Extract the (X, Y) coordinate from the center of the cell holding the provided text.  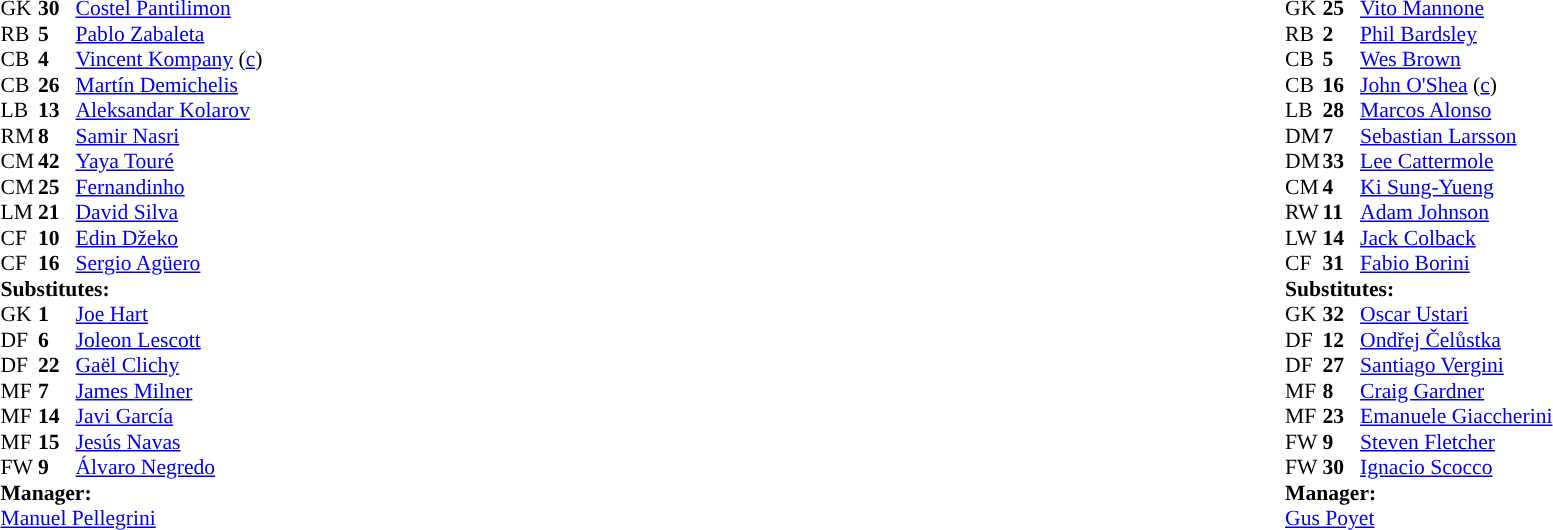
Joe Hart (170, 315)
21 (57, 213)
23 (1342, 417)
12 (1342, 340)
Phil Bardsley (1456, 34)
Vincent Kompany (c) (170, 59)
Aleksandar Kolarov (170, 111)
Ki Sung-Yueng (1456, 187)
John O'Shea (c) (1456, 85)
11 (1342, 213)
32 (1342, 315)
Fernandinho (170, 187)
Craig Gardner (1456, 391)
27 (1342, 365)
Wes Brown (1456, 59)
Ignacio Scocco (1456, 467)
26 (57, 85)
33 (1342, 161)
Martín Demichelis (170, 85)
LW (1304, 238)
Álvaro Negredo (170, 467)
Oscar Ustari (1456, 315)
30 (1342, 467)
Jesús Navas (170, 442)
Yaya Touré (170, 161)
David Silva (170, 213)
Ondřej Čelůstka (1456, 340)
Pablo Zabaleta (170, 34)
Samir Nasri (170, 136)
Jack Colback (1456, 238)
Joleon Lescott (170, 340)
Sebastian Larsson (1456, 136)
31 (1342, 263)
LM (19, 213)
28 (1342, 111)
25 (57, 187)
Fabio Borini (1456, 263)
Emanuele Giaccherini (1456, 417)
6 (57, 340)
RW (1304, 213)
Steven Fletcher (1456, 442)
James Milner (170, 391)
Gaël Clichy (170, 365)
15 (57, 442)
2 (1342, 34)
42 (57, 161)
Sergio Agüero (170, 263)
RM (19, 136)
Javi García (170, 417)
Santiago Vergini (1456, 365)
13 (57, 111)
10 (57, 238)
Marcos Alonso (1456, 111)
22 (57, 365)
Lee Cattermole (1456, 161)
1 (57, 315)
Adam Johnson (1456, 213)
Edin Džeko (170, 238)
